From the cell containing the given text, extract its center point as [x, y] coordinate. 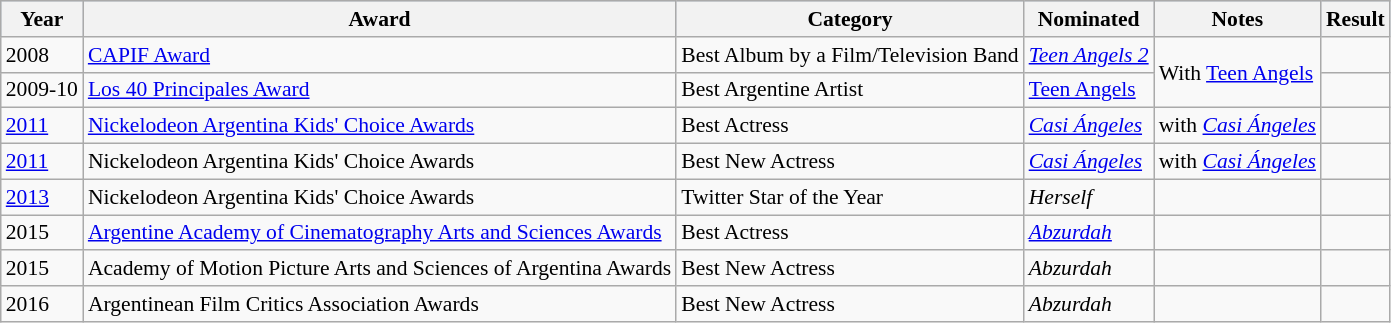
2008 [42, 55]
Best Album by a Film/Television Band [850, 55]
Teen Angels [1089, 90]
Herself [1089, 197]
Award [380, 19]
Academy of Motion Picture Arts and Sciences of Argentina Awards [380, 269]
With Teen Angels [1238, 72]
Teen Angels 2 [1089, 55]
2013 [42, 197]
Twitter Star of the Year [850, 197]
2016 [42, 304]
CAPIF Award [380, 55]
Category [850, 19]
Notes [1238, 19]
Argentinean Film Critics Association Awards [380, 304]
Nominated [1089, 19]
2009-10 [42, 90]
Year [42, 19]
Result [1356, 19]
Best Argentine Artist [850, 90]
Argentine Academy of Cinematography Arts and Sciences Awards [380, 233]
Los 40 Principales Award [380, 90]
